Locate the cell with the specified text and output its (x, y) center coordinate. 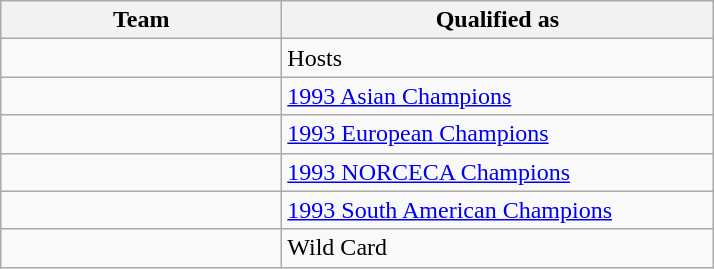
Wild Card (498, 248)
1993 Asian Champions (498, 96)
1993 European Champions (498, 134)
Team (142, 20)
1993 NORCECA Champions (498, 172)
Hosts (498, 58)
1993 South American Champions (498, 210)
Qualified as (498, 20)
